Locate the cell with the specified text and output its (X, Y) center coordinate. 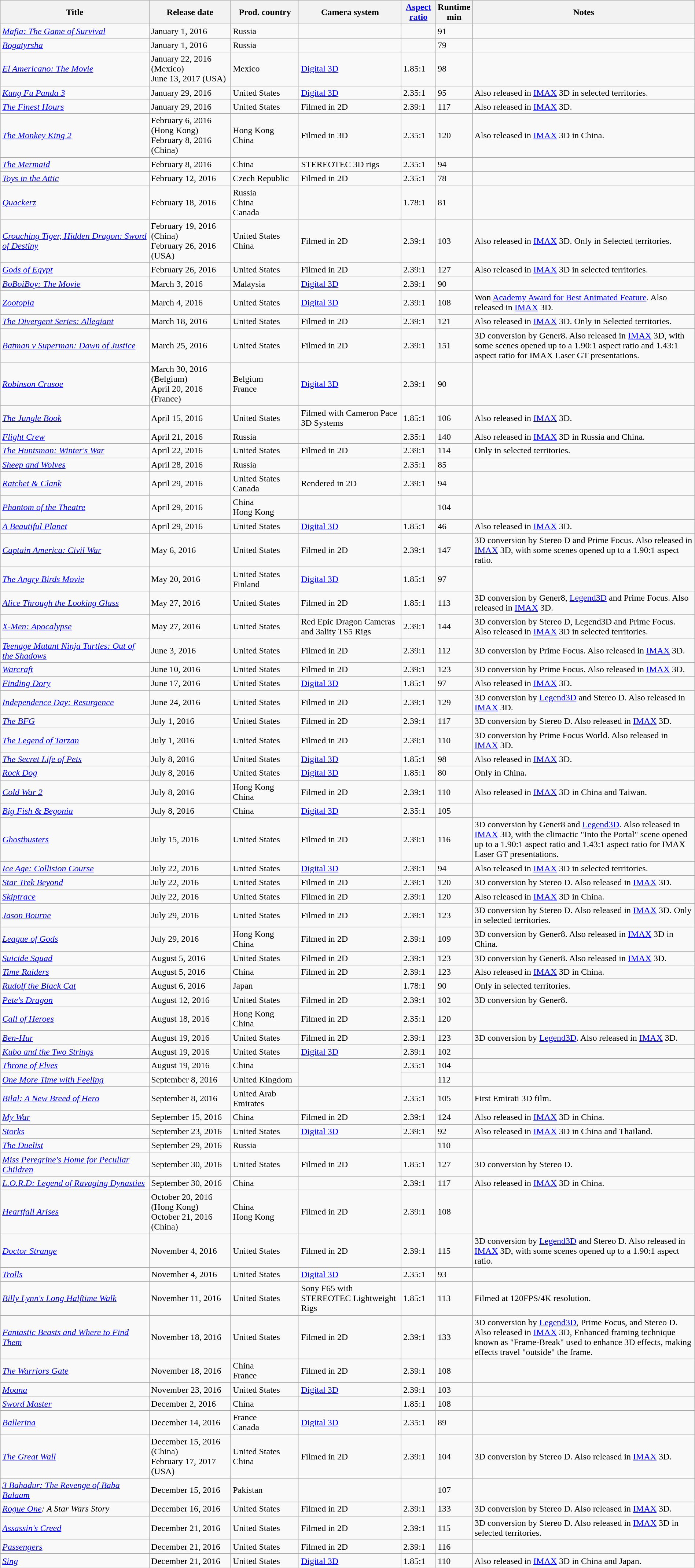
May 20, 2016 (190, 579)
L.O.R.D: Legend of Ravaging Dynasties (75, 1183)
A Beautiful Planet (75, 526)
Warcraft (75, 670)
April 15, 2016 (190, 418)
The Divergent Series: Allegiant (75, 322)
Fantastic Beasts and Where to Find Them (75, 1337)
Sing (75, 1561)
Quackerz (75, 202)
Finding Dory (75, 684)
Miss Peregrine's Home for Peculiar Children (75, 1164)
United StatesCanada (265, 483)
46 (454, 526)
X-Men: Apocalypse (75, 626)
The Duelist (75, 1145)
Skiptrace (75, 896)
December 15, 2016 (China)February 17, 2017 (USA) (190, 1457)
Toys in the Attic (75, 178)
85 (454, 465)
89 (454, 1423)
February 18, 2016 (190, 202)
Suicide Squad (75, 958)
February 12, 2016 (190, 178)
Call of Heroes (75, 1019)
Rock Dog (75, 773)
March 4, 2016 (190, 303)
Notes (584, 12)
Billy Lynn's Long Halftime Walk (75, 1298)
Assassin's Creed (75, 1528)
80 (454, 773)
April 28, 2016 (190, 465)
The Mermaid (75, 164)
December 15, 2016 (190, 1490)
July 15, 2016 (190, 840)
Sony F65 with STEREOTEC Lightweight Rigs (350, 1298)
Ratchet & Clank (75, 483)
93 (454, 1275)
Also released in IMAX 3D in China and Thailand. (584, 1131)
The Great Wall (75, 1457)
The Secret Life of Pets (75, 759)
Ghostbusters (75, 840)
August 12, 2016 (190, 1000)
Also released in IMAX 3D in China and Taiwan. (584, 792)
3D conversion by Prime Focus World. Also released in IMAX 3D. (584, 740)
Bilal: A New Breed of Hero (75, 1099)
February 19, 2016 (China)February 26, 2016 (USA) (190, 241)
Filmed with Cameron Pace 3D Systems (350, 418)
3 Bahadur: The Revenge of Baba Balaam (75, 1490)
Flight Crew (75, 437)
3D conversion by Stereo D. Also released in IMAX 3D. Only in selected territories. (584, 915)
Zootopia (75, 303)
June 3, 2016 (190, 651)
Robinson Crusoe (75, 384)
March 3, 2016 (190, 283)
Alice Through the Looking Glass (75, 603)
Red Epic Dragon Cameras and 3ality TS5 Rigs (350, 626)
Passengers (75, 1547)
August 6, 2016 (190, 986)
Malaysia (265, 283)
February 8, 2016 (190, 164)
3D conversion by Stereo D. Also released in IMAX 3D in selected territories. (584, 1528)
Title (75, 12)
91 (454, 31)
124 (454, 1117)
3D conversion by Gener8. Also released in IMAX 3D. (584, 958)
3D conversion by Gener8. (584, 1000)
129 (454, 703)
United StatesFinland (265, 579)
March 30, 2016 (Belgium)April 20, 2016 (France) (190, 384)
3D conversion by Gener8, Legend3D and Prime Focus. Also released in IMAX 3D. (584, 603)
Aspect ratio (418, 12)
February 6, 2016 (Hong Kong)February 8, 2016 (China) (190, 136)
December 2, 2016 (190, 1404)
Sheep and Wolves (75, 465)
Gods of Egypt (75, 270)
Mexico (265, 69)
3D conversion by Stereo D and Prime Focus. Also released in IMAX 3D, with some scenes opened up to a 1.90:1 aspect ratio. (584, 550)
FranceCanada (265, 1423)
Independence Day: Resurgence (75, 703)
Ballerina (75, 1423)
Mafia: The Game of Survival (75, 31)
92 (454, 1131)
Also released in IMAX 3D in China and Japan. (584, 1561)
September 23, 2016 (190, 1131)
140 (454, 437)
April 22, 2016 (190, 451)
Moana (75, 1390)
Time Raiders (75, 972)
March 18, 2016 (190, 322)
ChinaFrance (265, 1371)
Batman v Superman: Dawn of Justice (75, 345)
Captain America: Civil War (75, 550)
Throne of Elves (75, 1066)
Kubo and the Two Strings (75, 1052)
The Legend of Tarzan (75, 740)
United Arab Emirates (265, 1099)
The Huntsman: Winter's War (75, 451)
3D conversion by Legend3D and Stereo D. Also released in IMAX 3D. (584, 703)
El Americano: The Movie (75, 69)
September 29, 2016 (190, 1145)
Sword Master (75, 1404)
December 16, 2016 (190, 1509)
Runtime min (454, 12)
RussiaChina Canada (265, 202)
One More Time with Feeling (75, 1080)
Star Trek Beyond (75, 882)
First Emirati 3D film. (584, 1099)
Ben-Hur (75, 1038)
81 (454, 202)
November 23, 2016 (190, 1390)
3D conversion by Stereo D. (584, 1164)
October 20, 2016 (Hong Kong)October 21, 2016 (China) (190, 1212)
November 11, 2016 (190, 1298)
Big Fish & Begonia (75, 811)
The Jungle Book (75, 418)
Bogatyrsha (75, 45)
Camera system (350, 12)
March 25, 2016 (190, 345)
Crouching Tiger, Hidden Dragon: Sword of Destiny (75, 241)
121 (454, 322)
78 (454, 178)
December 14, 2016 (190, 1423)
January 22, 2016 (Mexico)June 13, 2017 (USA) (190, 69)
The BFG (75, 721)
June 10, 2016 (190, 670)
Jason Bourne (75, 915)
Release date (190, 12)
Filmed in 3D (350, 136)
Also released in IMAX 3D in Russia and China. (584, 437)
The Monkey King 2 (75, 136)
114 (454, 451)
Rogue One: A Star Wars Story (75, 1509)
3D conversion by Stereo D, Legend3D and Prime Focus. Also released in IMAX 3D in selected territories. (584, 626)
Won Academy Award for Best Animated Feature. Also released in IMAX 3D. (584, 303)
Heartfall Arises (75, 1212)
3D conversion by Gener8. Also released in IMAX 3D in China. (584, 939)
BoBoiBoy: The Movie (75, 283)
Kung Fu Panda 3 (75, 93)
107 (454, 1490)
Cold War 2 (75, 792)
BelgiumFrance (265, 384)
Prod. country (265, 12)
79 (454, 45)
144 (454, 626)
Czech Republic (265, 178)
August 18, 2016 (190, 1019)
Teenage Mutant Ninja Turtles: Out of the Shadows (75, 651)
Ice Age: Collision Course (75, 868)
League of Gods (75, 939)
Pakistan (265, 1490)
June 24, 2016 (190, 703)
3D conversion by Legend3D. Also released in IMAX 3D. (584, 1038)
June 17, 2016 (190, 684)
95 (454, 93)
3D conversion by Legend3D and Stereo D. Also released in IMAX 3D, with some scenes opened up to a 1.90:1 aspect ratio. (584, 1250)
The Warriors Gate (75, 1371)
Phantom of the Theatre (75, 508)
106 (454, 418)
Storks (75, 1131)
Rudolf the Black Cat (75, 986)
United Kingdom (265, 1080)
Doctor Strange (75, 1250)
The Finest Hours (75, 107)
Rendered in 2D (350, 483)
Only in China. (584, 773)
Filmed at 120FPS/4K resolution. (584, 1298)
February 26, 2016 (190, 270)
September 15, 2016 (190, 1117)
May 6, 2016 (190, 550)
Japan (265, 986)
147 (454, 550)
STEREOTEC 3D rigs (350, 164)
109 (454, 939)
April 21, 2016 (190, 437)
151 (454, 345)
My War (75, 1117)
Pete's Dragon (75, 1000)
Trolls (75, 1275)
The Angry Birds Movie (75, 579)
